Pinpoint the cell where the given text exists, returning its (X, Y) midpoint coordinate. 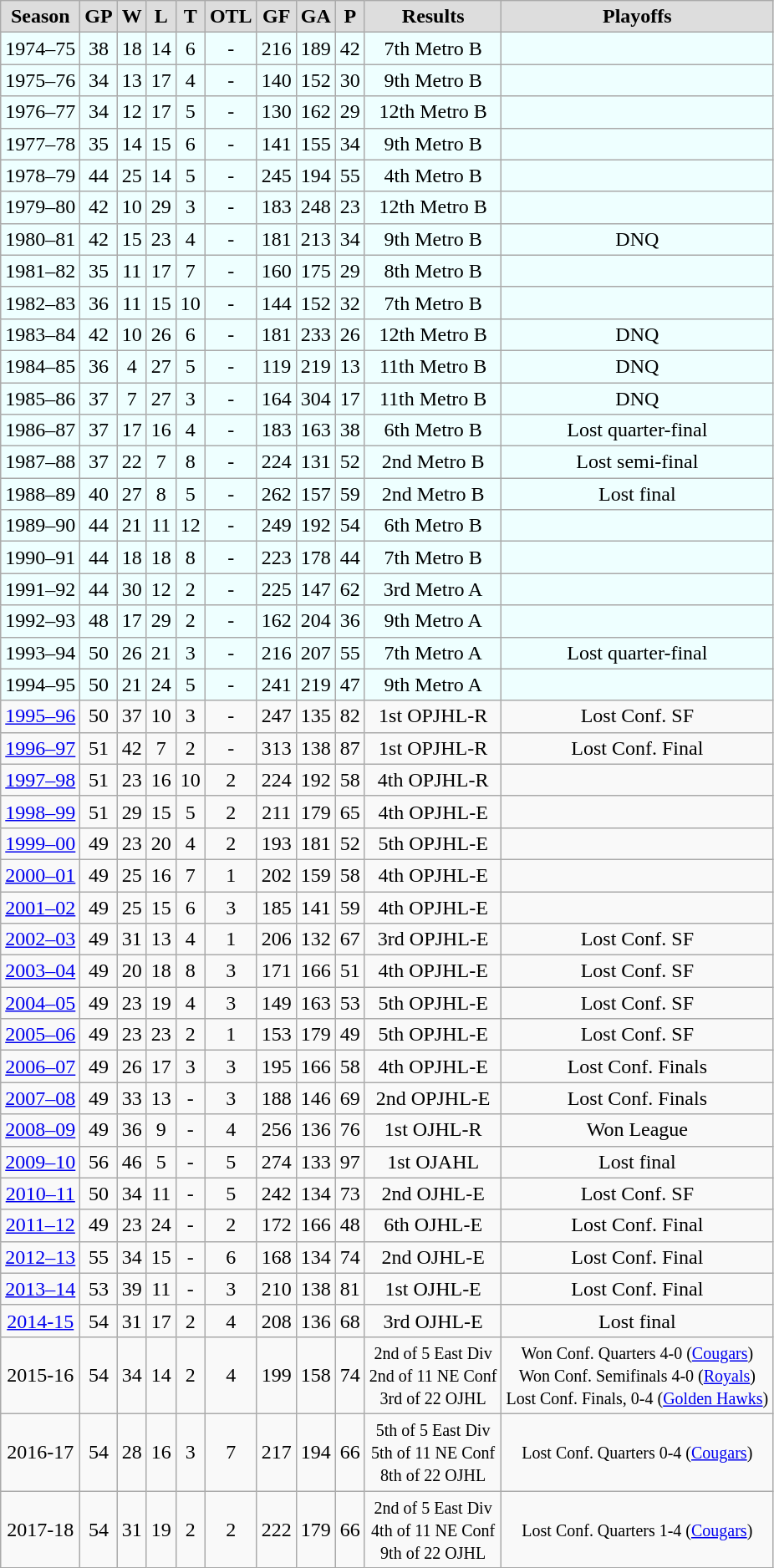
76 (349, 1130)
56 (99, 1162)
223 (276, 557)
146 (316, 1098)
171 (276, 971)
87 (349, 748)
Won League (637, 1130)
2nd of 5 East Div4th of 11 NE Conf9th of 22 OJHL (433, 1530)
304 (316, 399)
206 (276, 939)
211 (276, 812)
248 (316, 207)
247 (276, 716)
157 (316, 494)
256 (276, 1130)
Lost semi-final (637, 462)
1985–86 (40, 399)
1994–95 (40, 685)
32 (349, 303)
160 (276, 271)
22 (132, 462)
207 (316, 653)
1979–80 (40, 207)
1982–83 (40, 303)
69 (349, 1098)
82 (349, 716)
Lost Conf. Quarters 0-4 (Cougars) (637, 1452)
OTL (231, 17)
28 (132, 1452)
81 (349, 1289)
208 (276, 1321)
210 (276, 1289)
Season (40, 17)
1984–85 (40, 366)
159 (316, 875)
1st OJHL-E (433, 1289)
1998–99 (40, 812)
3rd OPJHL-E (433, 939)
188 (276, 1098)
2017-18 (40, 1530)
73 (349, 1194)
GA (316, 17)
147 (316, 589)
164 (276, 399)
2009–10 (40, 1162)
1990–91 (40, 557)
2012–13 (40, 1257)
97 (349, 1162)
130 (276, 112)
133 (316, 1162)
2002–03 (40, 939)
149 (276, 1003)
132 (316, 939)
2000–01 (40, 875)
39 (132, 1289)
202 (276, 875)
6th OJHL-E (433, 1225)
1976–77 (40, 112)
313 (276, 748)
2001–02 (40, 907)
Results (433, 17)
135 (316, 716)
233 (316, 334)
2006–07 (40, 1067)
1978–79 (40, 176)
1995–96 (40, 716)
1999–00 (40, 843)
249 (276, 526)
2nd OPJHL-E (433, 1098)
195 (276, 1067)
262 (276, 494)
175 (316, 271)
153 (276, 1035)
67 (349, 939)
168 (276, 1257)
1988–89 (40, 494)
213 (316, 239)
9 (160, 1130)
155 (316, 144)
33 (132, 1098)
1997–98 (40, 780)
3rd Metro A (433, 589)
1st OJAHL (433, 1162)
8th Metro B (433, 271)
144 (276, 303)
1986–87 (40, 430)
1980–81 (40, 239)
204 (316, 621)
1977–78 (40, 144)
4th OPJHL-R (433, 780)
1987–88 (40, 462)
W (132, 17)
1992–93 (40, 621)
2013–14 (40, 1289)
4th Metro B (433, 176)
2014-15 (40, 1321)
119 (276, 366)
131 (316, 462)
245 (276, 176)
189 (316, 48)
140 (276, 80)
P (349, 17)
1st OJHL-R (433, 1130)
225 (276, 589)
222 (276, 1530)
1981–82 (40, 271)
40 (99, 494)
2016-17 (40, 1452)
1989–90 (40, 526)
68 (349, 1321)
2008–09 (40, 1130)
241 (276, 685)
1983–84 (40, 334)
2nd of 5 East Div2nd of 11 NE Conf3rd of 22 OJHL (433, 1375)
3rd OJHL-E (433, 1321)
L (160, 17)
199 (276, 1375)
2015-16 (40, 1375)
242 (276, 1194)
2011–12 (40, 1225)
62 (349, 589)
1991–92 (40, 589)
GF (276, 17)
T (191, 17)
178 (316, 557)
158 (316, 1375)
2004–05 (40, 1003)
2007–08 (40, 1098)
5th of 5 East Div5th of 11 NE Conf8th of 22 OJHL (433, 1452)
1974–75 (40, 48)
193 (276, 843)
65 (349, 812)
Playoffs (637, 17)
Lost Conf. Quarters 1-4 (Cougars) (637, 1530)
185 (276, 907)
7th Metro A (433, 653)
2003–04 (40, 971)
217 (276, 1452)
GP (99, 17)
2005–06 (40, 1035)
274 (276, 1162)
47 (349, 685)
1975–76 (40, 80)
2010–11 (40, 1194)
Won Conf. Quarters 4-0 (Cougars)Won Conf. Semifinals 4-0 (Royals)Lost Conf. Finals, 0-4 (Golden Hawks) (637, 1375)
172 (276, 1225)
1996–97 (40, 748)
1993–94 (40, 653)
46 (132, 1162)
